Provide the [X, Y] coordinate of the cell's center where the given text is located.  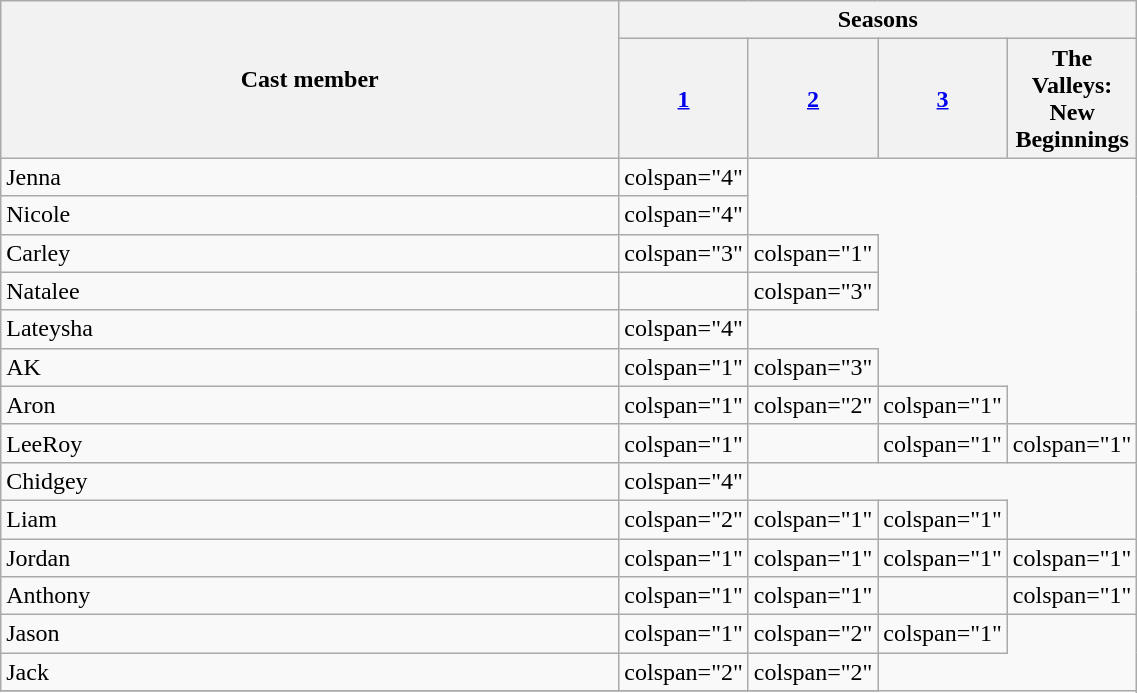
AK [310, 367]
2 [813, 98]
Lateysha [310, 329]
Aron [310, 405]
Nicole [310, 215]
Natalee [310, 291]
Jordan [310, 557]
The Valleys: New Beginnings [1072, 98]
Jack [310, 672]
Cast member [310, 80]
Carley [310, 253]
1 [684, 98]
Jenna [310, 177]
Anthony [310, 596]
Seasons [878, 20]
3 [943, 98]
LeeRoy [310, 443]
Chidgey [310, 481]
Liam [310, 519]
Jason [310, 634]
